Detect which cell encompasses the target text, then output its (x, y) center coordinate. 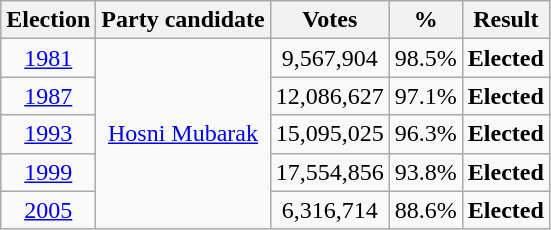
Party candidate (183, 20)
93.8% (426, 172)
96.3% (426, 134)
2005 (48, 210)
1999 (48, 172)
Votes (330, 20)
1981 (48, 58)
9,567,904 (330, 58)
12,086,627 (330, 96)
% (426, 20)
Hosni Mubarak (183, 134)
17,554,856 (330, 172)
6,316,714 (330, 210)
Election (48, 20)
Result (506, 20)
97.1% (426, 96)
1987 (48, 96)
15,095,025 (330, 134)
98.5% (426, 58)
1993 (48, 134)
88.6% (426, 210)
